Detect which cell encompasses the target text, then output its [X, Y] center coordinate. 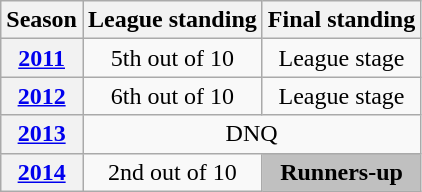
Final standing [341, 20]
2012 [42, 96]
6th out of 10 [172, 96]
2014 [42, 172]
Season [42, 20]
2nd out of 10 [172, 172]
League standing [172, 20]
5th out of 10 [172, 58]
Runners-up [341, 172]
2011 [42, 58]
2013 [42, 134]
DNQ [251, 134]
